Return [x, y] of the center of cell containing provided text 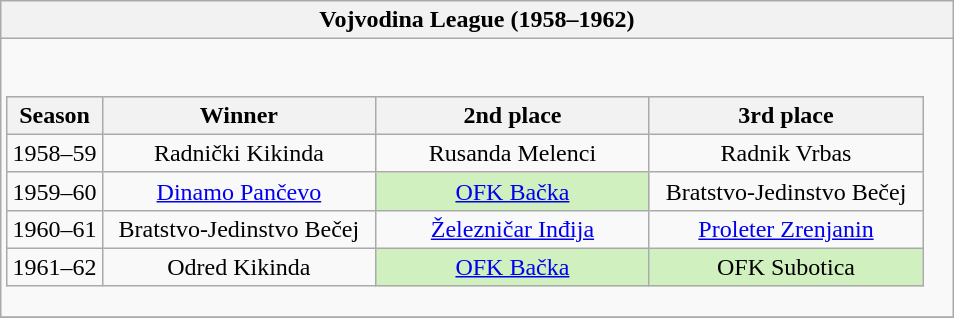
Vojvodina League (1958–1962) [477, 20]
1961–62 [54, 267]
Radnik Vrbas [786, 153]
1960–61 [54, 229]
Season [54, 115]
Winner [239, 115]
OFK Subotica [786, 267]
Železničar Inđija [513, 229]
Odred Kikinda [239, 267]
Rusanda Melenci [513, 153]
Dinamo Pančevo [239, 191]
1958–59 [54, 153]
3rd place [786, 115]
2nd place [513, 115]
Radnički Kikinda [239, 153]
Proleter Zrenjanin [786, 229]
1959–60 [54, 191]
